Scan for the cell matching the given text and deliver its (X, Y) coordinate at center. 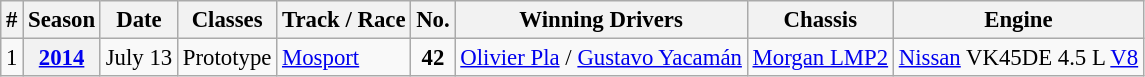
Mosport (344, 58)
Track / Race (344, 20)
No. (433, 20)
Engine (1018, 20)
2014 (62, 58)
42 (433, 58)
Olivier Pla / Gustavo Yacamán (601, 58)
Morgan LMP2 (820, 58)
Date (138, 20)
Prototype (226, 58)
Winning Drivers (601, 20)
Season (62, 20)
July 13 (138, 58)
Nissan VK45DE 4.5 L V8 (1018, 58)
Chassis (820, 20)
Classes (226, 20)
1 (12, 58)
# (12, 20)
